Return the [X, Y] coordinate for the center point of the cell that contains the specified text.  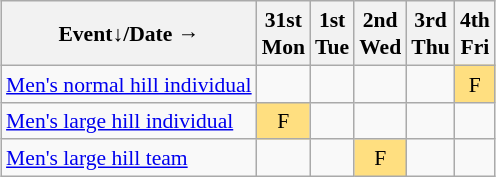
3rdThu [430, 33]
4thFri [475, 33]
Men's normal hill individual [129, 84]
2ndWed [380, 33]
Men's large hill team [129, 158]
Men's large hill individual [129, 120]
31stMon [284, 33]
Event↓/Date → [129, 33]
1stTue [332, 33]
